Determine the [X, Y] coordinate at the center of the cell enclosing the given text.  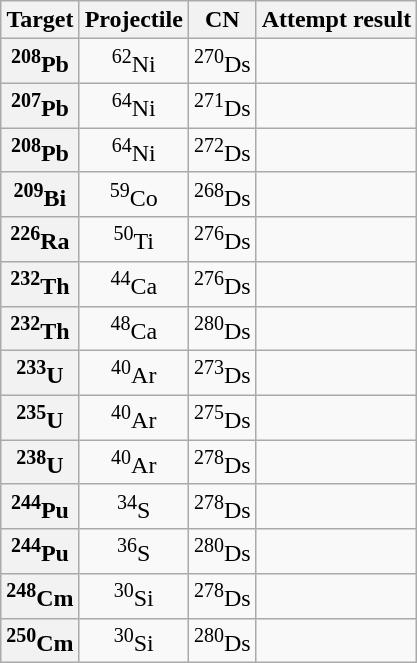
271Ds [222, 106]
34S [134, 506]
209Bi [40, 194]
CN [222, 20]
250Cm [40, 640]
272Ds [222, 150]
248Cm [40, 596]
Projectile [134, 20]
48Ca [134, 328]
50Ti [134, 240]
Target [40, 20]
226Ra [40, 240]
273Ds [222, 374]
207Pb [40, 106]
62Ni [134, 62]
275Ds [222, 418]
44Ca [134, 284]
36S [134, 552]
Attempt result [336, 20]
59Co [134, 194]
235U [40, 418]
270Ds [222, 62]
238U [40, 462]
268Ds [222, 194]
233U [40, 374]
